For the text-containing cell, return its midpoint in [X, Y] coordinate format. 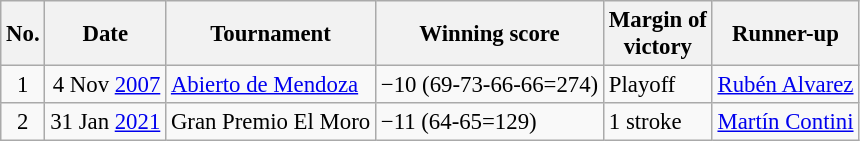
Margin ofvictory [658, 34]
4 Nov 2007 [106, 85]
Date [106, 34]
−11 (64-65=129) [489, 122]
Rubén Alvarez [786, 85]
Gran Premio El Moro [271, 122]
Playoff [658, 85]
31 Jan 2021 [106, 122]
Runner-up [786, 34]
Tournament [271, 34]
Abierto de Mendoza [271, 85]
1 stroke [658, 122]
−10 (69-73-66-66=274) [489, 85]
Winning score [489, 34]
No. [23, 34]
1 [23, 85]
2 [23, 122]
Martín Contini [786, 122]
